Return [X, Y] of the center of cell containing provided text 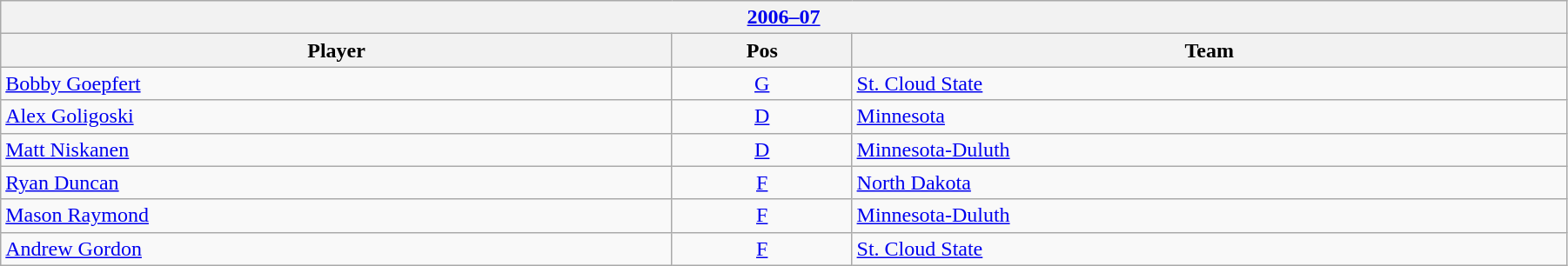
Team [1210, 50]
Pos [762, 50]
Player [337, 50]
Bobby Goepfert [337, 83]
Alex Goligoski [337, 116]
Matt Niskanen [337, 150]
G [762, 83]
2006–07 [784, 17]
Ryan Duncan [337, 183]
Andrew Gordon [337, 249]
North Dakota [1210, 183]
Minnesota [1210, 116]
Mason Raymond [337, 216]
